Capture the cell that displays the provided text and extract its (x, y) central coordinate. 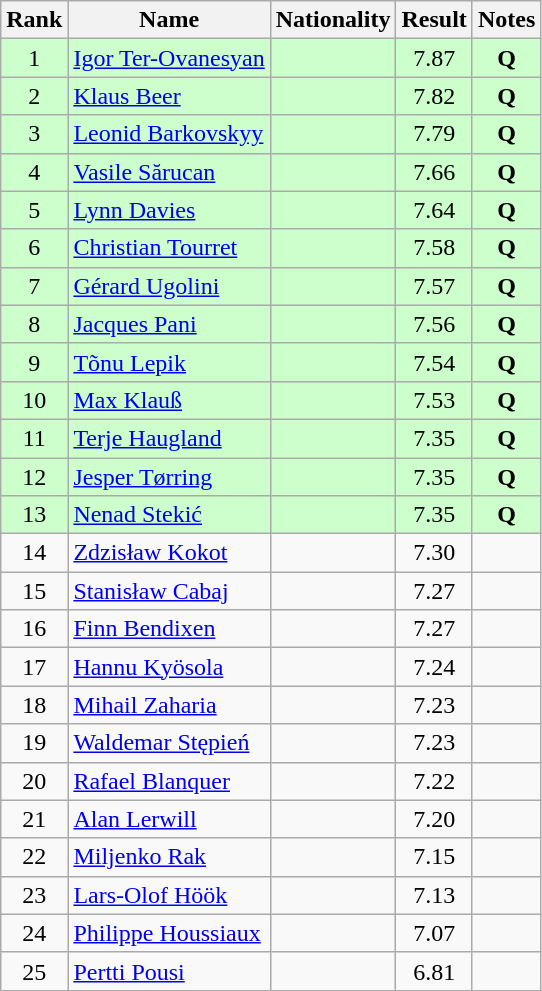
Nenad Stekić (169, 515)
Alan Lerwill (169, 819)
Gérard Ugolini (169, 286)
14 (34, 553)
7.24 (434, 667)
Klaus Beer (169, 96)
1 (34, 58)
7.30 (434, 553)
12 (34, 477)
20 (34, 781)
23 (34, 895)
7.58 (434, 248)
Jacques Pani (169, 324)
7.87 (434, 58)
Max Klauß (169, 400)
2 (34, 96)
Name (169, 20)
Hannu Kyösola (169, 667)
8 (34, 324)
13 (34, 515)
5 (34, 210)
7.79 (434, 134)
7.54 (434, 362)
Zdzisław Kokot (169, 553)
Pertti Pousi (169, 971)
Vasile Sărucan (169, 172)
16 (34, 629)
Philippe Houssiaux (169, 933)
22 (34, 857)
7.13 (434, 895)
25 (34, 971)
7.64 (434, 210)
Mihail Zaharia (169, 705)
Jesper Tørring (169, 477)
15 (34, 591)
Waldemar Stępień (169, 743)
7.20 (434, 819)
3 (34, 134)
Result (434, 20)
Terje Haugland (169, 438)
Tõnu Lepik (169, 362)
Stanisław Cabaj (169, 591)
Rafael Blanquer (169, 781)
Notes (506, 20)
6 (34, 248)
6.81 (434, 971)
Lynn Davies (169, 210)
7.22 (434, 781)
Igor Ter-Ovanesyan (169, 58)
Leonid Barkovskyy (169, 134)
7.53 (434, 400)
7.66 (434, 172)
Lars-Olof Höök (169, 895)
7.57 (434, 286)
Rank (34, 20)
7.07 (434, 933)
Finn Bendixen (169, 629)
17 (34, 667)
7.15 (434, 857)
7 (34, 286)
18 (34, 705)
7.56 (434, 324)
4 (34, 172)
Miljenko Rak (169, 857)
21 (34, 819)
Christian Tourret (169, 248)
11 (34, 438)
7.82 (434, 96)
Nationality (333, 20)
9 (34, 362)
10 (34, 400)
24 (34, 933)
19 (34, 743)
